Identify which cell holds the provided text, then report its [x, y] central coordinate. 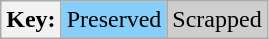
Scrapped [217, 20]
Preserved [114, 20]
Key: [31, 20]
